From the cell containing the given text, extract its center point as [X, Y] coordinate. 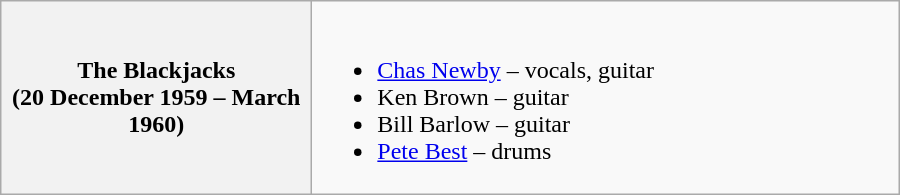
Chas Newby – vocals, guitarKen Brown – guitarBill Barlow – guitarPete Best – drums [606, 98]
The Blackjacks(20 December 1959 – March 1960) [156, 98]
